Output the (x, y) coordinate of the center of the cell containing the given text.  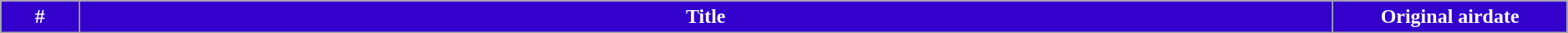
Title (706, 17)
Original airdate (1450, 17)
# (40, 17)
